Determine the [x, y] coordinate at the center of the cell enclosing the given text.  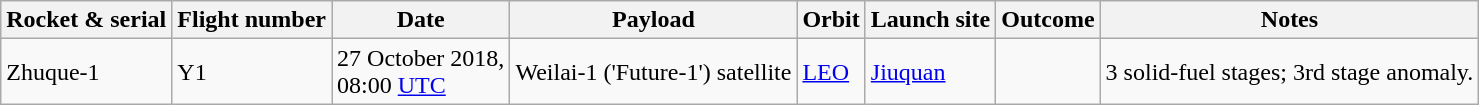
Date [421, 20]
Notes [1290, 20]
Jiuquan [930, 72]
Payload [654, 20]
Rocket & serial [86, 20]
LEO [831, 72]
Orbit [831, 20]
Launch site [930, 20]
Flight number [252, 20]
27 October 2018,08:00 UTC [421, 72]
Y1 [252, 72]
3 solid-fuel stages; 3rd stage anomaly. [1290, 72]
Zhuque-1 [86, 72]
Weilai-1 ('Future-1') satellite [654, 72]
Outcome [1048, 20]
